Identify which cell holds the provided text, then report its [x, y] central coordinate. 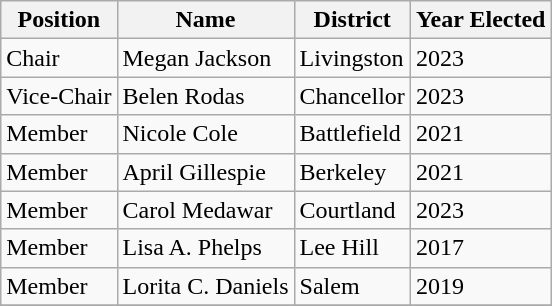
2019 [480, 286]
Lorita C. Daniels [206, 286]
Lee Hill [352, 248]
Livingston [352, 58]
Berkeley [352, 172]
Belen Rodas [206, 96]
Chancellor [352, 96]
Name [206, 20]
Battlefield [352, 134]
Chair [59, 58]
Year Elected [480, 20]
Carol Medawar [206, 210]
Salem [352, 286]
Nicole Cole [206, 134]
Megan Jackson [206, 58]
District [352, 20]
Vice-Chair [59, 96]
Courtland [352, 210]
Lisa A. Phelps [206, 248]
April Gillespie [206, 172]
Position [59, 20]
2017 [480, 248]
